Determine the [x, y] coordinate at the center of the cell enclosing the given text.  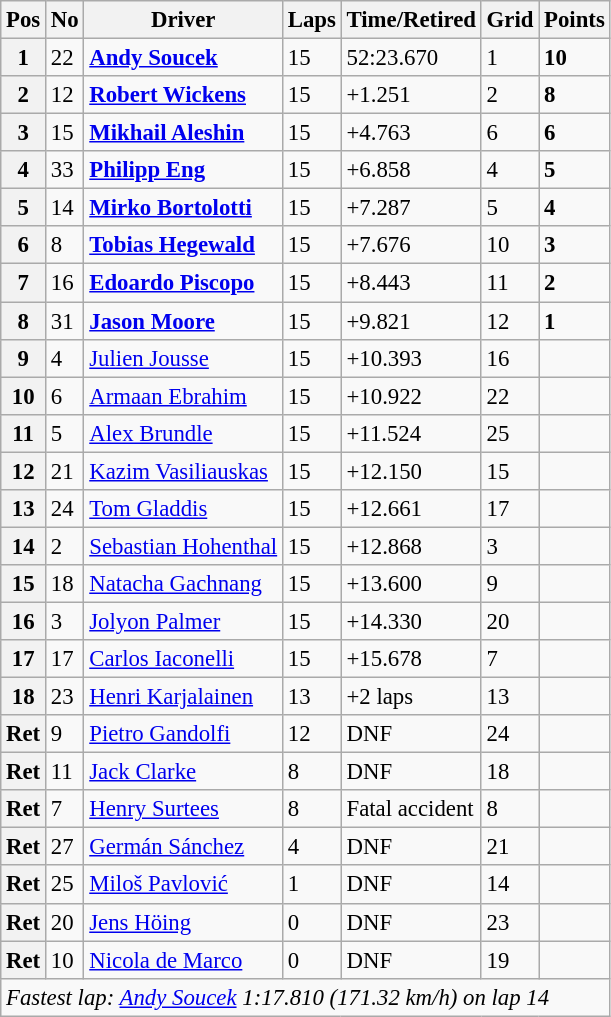
+4.763 [411, 133]
Pos [24, 20]
Alex Brundle [184, 433]
Fatal accident [411, 809]
Mirko Bortolotti [184, 208]
Jack Clarke [184, 772]
Driver [184, 20]
Time/Retired [411, 20]
Kazim Vasiliauskas [184, 471]
Jason Moore [184, 321]
Laps [312, 20]
+6.858 [411, 170]
+11.524 [411, 433]
Robert Wickens [184, 95]
31 [65, 321]
+10.393 [411, 358]
Andy Soucek [184, 58]
Natacha Gachnang [184, 584]
+2 laps [411, 697]
Philipp Eng [184, 170]
Mikhail Aleshin [184, 133]
Germán Sánchez [184, 847]
Tom Gladdis [184, 509]
Jens Höing [184, 922]
Nicola de Marco [184, 960]
Pietro Gandolfi [184, 734]
Carlos Iaconelli [184, 659]
Henry Surtees [184, 809]
+10.922 [411, 396]
No [65, 20]
19 [510, 960]
Armaan Ebrahim [184, 396]
Grid [510, 20]
+9.821 [411, 321]
Henri Karjalainen [184, 697]
33 [65, 170]
27 [65, 847]
+13.600 [411, 584]
+7.676 [411, 245]
52:23.670 [411, 58]
Miloš Pavlović [184, 885]
Julien Jousse [184, 358]
+1.251 [411, 95]
Tobias Hegewald [184, 245]
+12.661 [411, 509]
+14.330 [411, 621]
Fastest lap: Andy Soucek 1:17.810 (171.32 km/h) on lap 14 [306, 997]
+15.678 [411, 659]
+12.868 [411, 546]
+7.287 [411, 208]
+8.443 [411, 283]
+12.150 [411, 471]
Sebastian Hohenthal [184, 546]
Points [574, 20]
Jolyon Palmer [184, 621]
Edoardo Piscopo [184, 283]
